Find where the given text appears and provide that cell's center as (x, y) coordinate. 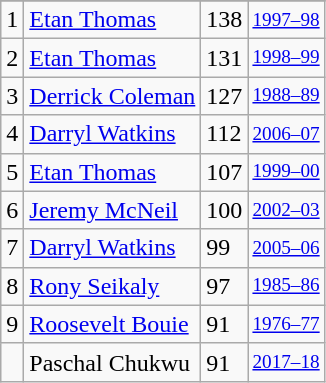
2002–03 (286, 210)
138 (224, 20)
5 (12, 172)
127 (224, 96)
1998–99 (286, 58)
9 (12, 324)
2005–06 (286, 248)
2006–07 (286, 134)
4 (12, 134)
Paschal Chukwu (112, 362)
2 (12, 58)
8 (12, 286)
Derrick Coleman (112, 96)
97 (224, 286)
6 (12, 210)
112 (224, 134)
1997–98 (286, 20)
100 (224, 210)
1985–86 (286, 286)
7 (12, 248)
2017–18 (286, 362)
1976–77 (286, 324)
99 (224, 248)
Rony Seikaly (112, 286)
3 (12, 96)
1999–00 (286, 172)
Jeremy McNeil (112, 210)
107 (224, 172)
Roosevelt Bouie (112, 324)
131 (224, 58)
1 (12, 20)
1988–89 (286, 96)
